Capture the cell that displays the provided text and extract its (x, y) central coordinate. 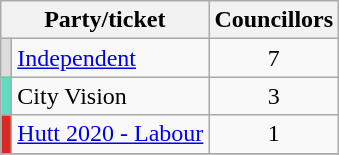
3 (274, 96)
Party/ticket (105, 20)
Councillors (274, 20)
7 (274, 58)
Hutt 2020 - Labour (110, 134)
City Vision (110, 96)
1 (274, 134)
Independent (110, 58)
